Search for the cell housing the specified text and yield its [x, y] center coordinate. 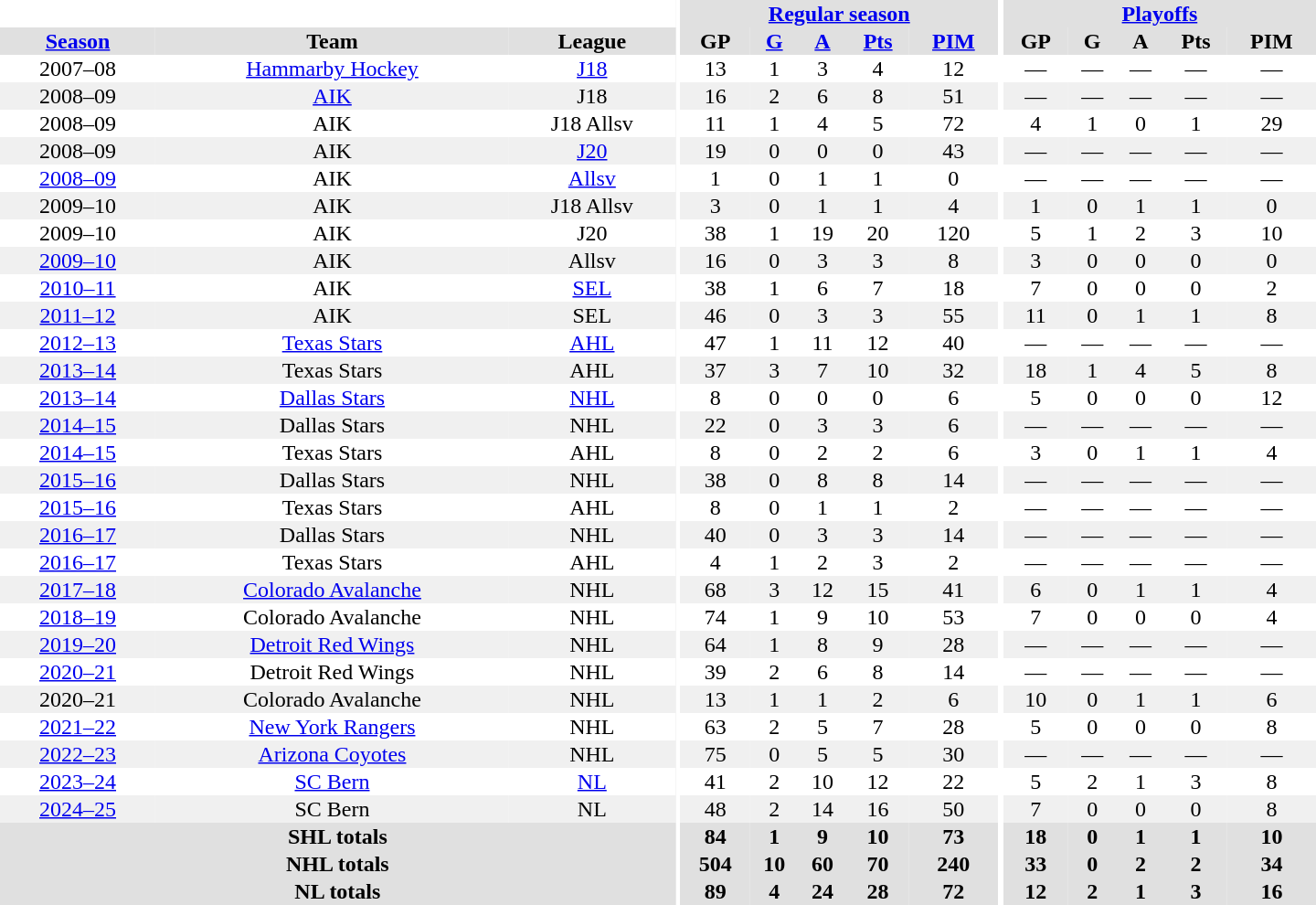
504 [716, 864]
33 [1036, 864]
47 [716, 343]
Playoffs [1160, 14]
73 [954, 836]
Hammarby Hockey [333, 69]
74 [716, 617]
2019–20 [78, 644]
55 [954, 315]
51 [954, 96]
Team [333, 41]
30 [954, 754]
New York Rangers [333, 727]
15 [877, 590]
34 [1272, 864]
Regular season [839, 14]
League [592, 41]
70 [877, 864]
NL totals [338, 891]
39 [716, 672]
2017–18 [78, 590]
53 [954, 617]
2022–23 [78, 754]
2024–25 [78, 809]
NHL totals [338, 864]
29 [1272, 123]
43 [954, 151]
60 [822, 864]
37 [716, 370]
75 [716, 754]
68 [716, 590]
84 [716, 836]
24 [822, 891]
20 [877, 233]
46 [716, 315]
48 [716, 809]
2023–24 [78, 782]
32 [954, 370]
50 [954, 809]
Season [78, 41]
SHL totals [338, 836]
2010–11 [78, 288]
2007–08 [78, 69]
120 [954, 233]
89 [716, 891]
240 [954, 864]
2011–12 [78, 315]
63 [716, 727]
Arizona Coyotes [333, 754]
64 [716, 644]
2012–13 [78, 343]
2018–19 [78, 617]
2021–22 [78, 727]
